Determine the [x, y] coordinate at the center of the cell enclosing the given text.  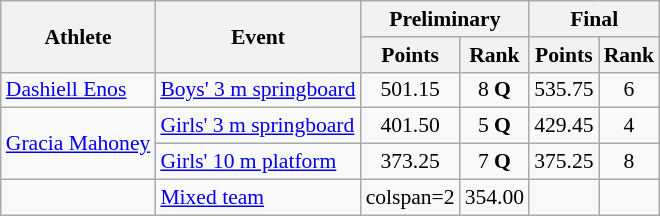
Mixed team [258, 197]
375.25 [564, 162]
Dashiell Enos [78, 90]
354.00 [494, 197]
429.45 [564, 126]
Girls' 10 m platform [258, 162]
Gracia Mahoney [78, 144]
535.75 [564, 90]
colspan=2 [410, 197]
5 Q [494, 126]
Boys' 3 m springboard [258, 90]
6 [630, 90]
8 [630, 162]
Athlete [78, 36]
7 Q [494, 162]
501.15 [410, 90]
373.25 [410, 162]
Girls' 3 m springboard [258, 126]
401.50 [410, 126]
Preliminary [446, 19]
Final [594, 19]
4 [630, 126]
Event [258, 36]
8 Q [494, 90]
